Provide the [X, Y] coordinate of the cell's center where the given text is located.  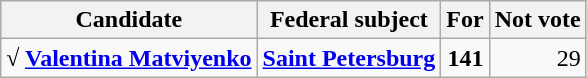
29 [538, 58]
Saint Petersburg [349, 58]
Federal subject [349, 20]
Not vote [538, 20]
For [465, 20]
Candidate [129, 20]
√ Valentina Matviyenko [129, 58]
141 [465, 58]
